From the cell containing the given text, extract its center point as [x, y] coordinate. 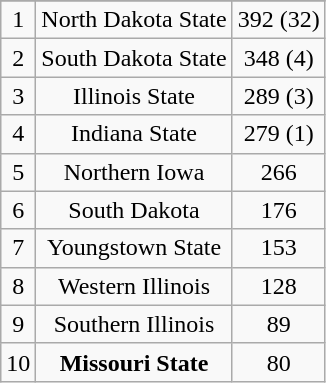
153 [278, 248]
Illinois State [134, 96]
South Dakota State [134, 58]
10 [18, 362]
7 [18, 248]
2 [18, 58]
4 [18, 134]
Northern Iowa [134, 172]
3 [18, 96]
8 [18, 286]
128 [278, 286]
348 (4) [278, 58]
5 [18, 172]
Southern Illinois [134, 324]
392 (32) [278, 20]
Indiana State [134, 134]
9 [18, 324]
89 [278, 324]
279 (1) [278, 134]
266 [278, 172]
176 [278, 210]
6 [18, 210]
1 [18, 20]
289 (3) [278, 96]
Western Illinois [134, 286]
Missouri State [134, 362]
South Dakota [134, 210]
North Dakota State [134, 20]
Youngstown State [134, 248]
80 [278, 362]
